From the cell containing the given text, extract its center point as [X, Y] coordinate. 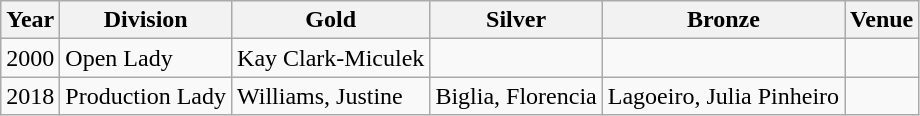
Kay Clark-Miculek [331, 58]
Division [146, 20]
Year [30, 20]
Lagoeiro, Julia Pinheiro [723, 96]
Open Lady [146, 58]
2000 [30, 58]
Venue [882, 20]
Production Lady [146, 96]
Bronze [723, 20]
2018 [30, 96]
Gold [331, 20]
Biglia, Florencia [516, 96]
Williams, Justine [331, 96]
Silver [516, 20]
